For the text-containing cell, return its midpoint in [x, y] coordinate format. 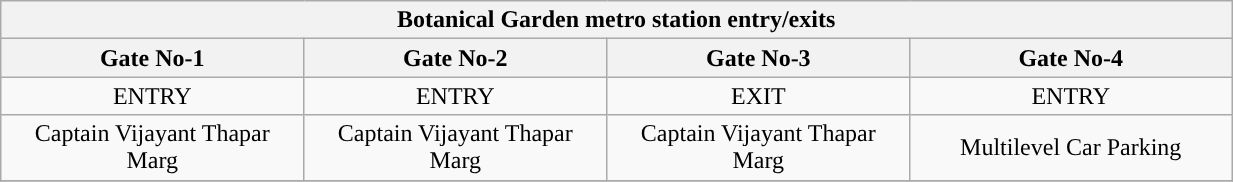
Multilevel Car Parking [1071, 148]
Gate No-3 [758, 58]
Gate No-1 [152, 58]
Gate No-2 [456, 58]
EXIT [758, 96]
Gate No-4 [1071, 58]
Botanical Garden metro station entry/exits [616, 20]
